Output the [X, Y] coordinate of the center of the cell containing the given text.  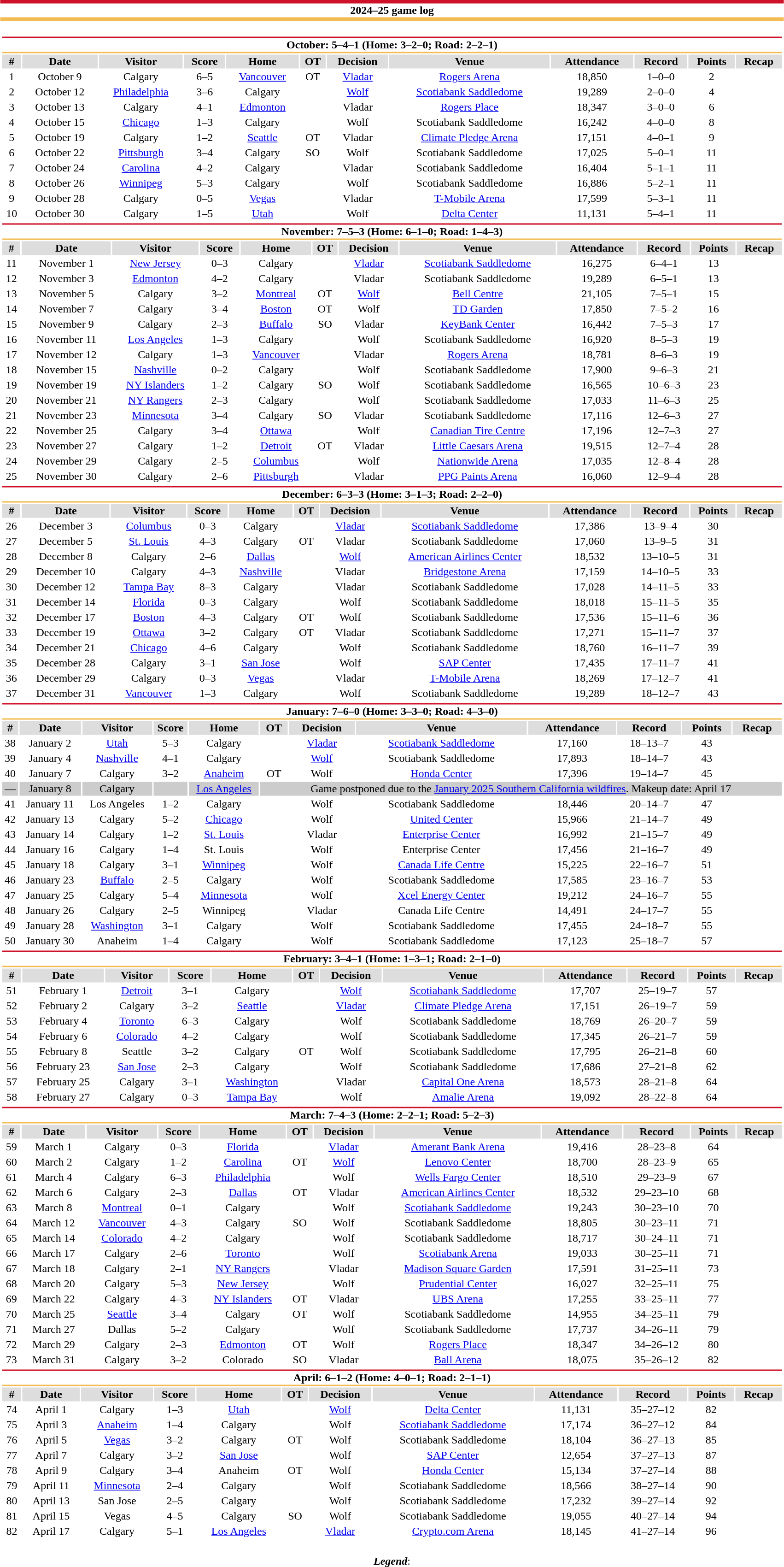
22 [11, 431]
88 [711, 1471]
18,717 [582, 1238]
34–25–11 [657, 1314]
November 29 [66, 461]
28–23–9 [657, 1162]
October 9 [60, 77]
84 [711, 1425]
19,243 [582, 1208]
April 17 [52, 1532]
30–25–11 [657, 1253]
11–6–3 [664, 401]
February 6 [63, 1037]
April 5 [52, 1440]
March 1 [53, 1147]
46 [10, 880]
Ball Arena [458, 1360]
18,510 [582, 1178]
23–16–7 [649, 880]
5–0–1 [661, 153]
17,232 [576, 1501]
9–6–3 [664, 370]
8–5–3 [664, 340]
January 26 [50, 910]
40 [10, 774]
16–11–7 [660, 648]
March 25 [53, 1314]
0–5 [205, 199]
18,075 [582, 1360]
October 30 [60, 213]
17,591 [582, 1269]
April 11 [52, 1485]
17,160 [572, 743]
October 15 [60, 122]
17–12–7 [660, 678]
15–11–5 [660, 602]
February 1 [63, 990]
24 [11, 461]
January 25 [50, 895]
November 23 [66, 415]
April 7 [52, 1455]
KeyBank Center [478, 324]
21–15–7 [649, 835]
February 2 [63, 1006]
18,446 [572, 804]
Nationwide Arena [478, 461]
16,886 [592, 183]
December 28 [65, 663]
December 12 [65, 587]
Wells Fargo Center [458, 1178]
January 30 [50, 941]
1–5 [205, 213]
40–27–14 [653, 1516]
3 [12, 107]
1 [12, 77]
17,035 [597, 461]
March: 7–4–3 (Home: 2–2–1; Road: 5–2–3) [392, 1115]
32–25–11 [657, 1284]
Scotiabank Arena [458, 1253]
17,174 [576, 1425]
56 [12, 1067]
30–23–10 [657, 1208]
35–26–12 [657, 1360]
2–1 [179, 1269]
24–18–7 [649, 926]
1–0–0 [661, 77]
34 [11, 648]
March 29 [53, 1344]
63 [11, 1208]
7–5–2 [664, 309]
March 27 [53, 1330]
2024–25 game log [392, 10]
5–4–1 [661, 213]
March 22 [53, 1299]
21–14–7 [649, 819]
3–0–0 [661, 107]
8–6–3 [664, 354]
18,018 [590, 602]
January 14 [50, 835]
7–5–1 [664, 294]
14–10–5 [660, 572]
16,275 [597, 263]
December 17 [65, 617]
33–25–11 [657, 1299]
19–14–7 [649, 774]
5–4 [170, 895]
18–13–7 [649, 743]
January 2 [50, 743]
18,769 [585, 1021]
52 [12, 1006]
November 21 [66, 401]
90 [711, 1485]
22–16–7 [649, 865]
12,654 [576, 1455]
41–27–14 [653, 1532]
16,242 [592, 122]
29–23–10 [657, 1192]
January 18 [50, 865]
April 3 [52, 1425]
April 13 [52, 1501]
17,456 [572, 849]
Capital One Arena [462, 1082]
10 [12, 213]
69 [11, 1299]
72 [11, 1344]
November 9 [66, 324]
January 13 [50, 819]
15–11–6 [660, 617]
25–18–7 [649, 941]
November 1 [66, 263]
12–6–3 [664, 415]
UBS Arena [458, 1299]
April 1 [52, 1410]
42 [10, 819]
13–9–5 [660, 542]
30–23–11 [657, 1223]
18–14–7 [649, 758]
November 15 [66, 370]
39–27–14 [653, 1501]
April: 6–1–2 (Home: 4–0–1; Road: 2–1–1) [392, 1378]
March 31 [53, 1360]
18,700 [582, 1162]
18,760 [590, 648]
October 19 [60, 138]
28–21–8 [658, 1082]
16,565 [597, 385]
17,345 [585, 1037]
14,491 [572, 910]
March 8 [53, 1208]
December 21 [65, 648]
17,396 [572, 774]
26–21–8 [658, 1051]
17,033 [597, 401]
November: 7–5–3 (Home: 6–1–0; Road: 1–4–3) [392, 231]
Prudential Center [458, 1284]
66 [11, 1253]
18,566 [576, 1485]
November 3 [66, 279]
March 2 [53, 1162]
December 14 [65, 602]
Canadian Tire Centre [478, 431]
81 [12, 1516]
November 7 [66, 309]
6–5 [205, 77]
50 [10, 941]
37–27–13 [653, 1455]
6–4–1 [664, 263]
17,893 [572, 758]
26–21–7 [658, 1037]
5–1–1 [661, 168]
5–3–1 [661, 199]
37–27–14 [653, 1471]
19,515 [597, 446]
13–9–4 [660, 526]
24–17–7 [649, 910]
March 12 [53, 1223]
34–26–11 [657, 1330]
16,027 [582, 1284]
Bridgestone Arena [465, 572]
36–27–12 [653, 1425]
18,573 [585, 1082]
19,092 [585, 1097]
January 4 [50, 758]
March 6 [53, 1192]
November 25 [66, 431]
20 [11, 401]
19,055 [576, 1516]
32 [11, 617]
Game postponed due to the January 2025 Southern California wildfires. Makeup date: April 17 [521, 789]
November 11 [66, 340]
17,686 [585, 1067]
January 11 [50, 804]
12–8–4 [664, 461]
18,269 [590, 678]
18,104 [576, 1440]
January: 7–6–0 (Home: 3–3–0; Road: 4–3–0) [392, 712]
61 [11, 1178]
35–27–12 [653, 1410]
76 [12, 1440]
19,033 [582, 1253]
21–16–7 [649, 849]
October 28 [60, 199]
February 27 [63, 1097]
March 14 [53, 1238]
17,386 [590, 526]
92 [711, 1501]
Madison Square Garden [458, 1269]
December: 6–3–3 (Home: 3–1–3; Road: 2–2–0) [392, 494]
14 [11, 309]
PPG Paints Arena [478, 476]
17,271 [590, 633]
18–12–7 [660, 694]
5 [12, 138]
19,212 [572, 895]
12–7–4 [664, 446]
17,255 [582, 1299]
27–21–8 [658, 1067]
2–4 [175, 1485]
December 5 [65, 542]
17,028 [590, 587]
January 28 [50, 926]
19,416 [582, 1147]
48 [10, 910]
4–0–1 [661, 138]
29 [11, 572]
4–0–0 [661, 122]
15–11–7 [660, 633]
United Center [441, 819]
29–23–9 [657, 1178]
8–3 [207, 587]
5–2–1 [661, 183]
December 31 [65, 694]
October 24 [60, 168]
85 [711, 1440]
15,225 [572, 865]
6–5–1 [664, 279]
January 23 [50, 880]
30–24–11 [657, 1238]
March 20 [53, 1284]
31–25–11 [657, 1269]
17,599 [592, 199]
28–22–8 [658, 1097]
January 8 [50, 789]
0–1 [179, 1208]
18,805 [582, 1223]
25–19–7 [658, 990]
5–1 [175, 1532]
TD Garden [478, 309]
87 [711, 1455]
14–11–5 [660, 587]
34–26–12 [657, 1344]
16,060 [597, 476]
December 8 [65, 556]
February 23 [63, 1067]
17,707 [585, 990]
2–0–0 [661, 92]
March 18 [53, 1269]
17,196 [597, 431]
26 [11, 526]
16,992 [572, 835]
February 8 [63, 1051]
November 19 [66, 385]
7–5–3 [664, 324]
38–27–14 [653, 1485]
November 27 [66, 446]
Lenovo Center [458, 1162]
96 [711, 1532]
February 25 [63, 1082]
12–9–4 [664, 476]
17,159 [590, 572]
21,105 [597, 294]
January 16 [50, 849]
4–6 [207, 648]
Amerant Bank Arena [458, 1147]
24–16–7 [649, 895]
17,025 [592, 153]
78 [12, 1471]
17,536 [590, 617]
7 [12, 168]
October 12 [60, 92]
February 4 [63, 1021]
16,442 [597, 324]
October 13 [60, 107]
Xcel Energy Center [441, 895]
— [10, 789]
15,134 [576, 1471]
October 26 [60, 183]
12–7–3 [664, 431]
December 3 [65, 526]
November 30 [66, 476]
26–20–7 [658, 1021]
December 19 [65, 633]
17,455 [572, 926]
Bell Centre [478, 294]
58 [12, 1097]
20–14–7 [649, 804]
February: 3–4–1 (Home: 1–3–1; Road: 2–1–0) [392, 959]
26–19–7 [658, 1006]
28–23–8 [657, 1147]
November 12 [66, 354]
18,145 [576, 1532]
October 22 [60, 153]
January 7 [50, 774]
54 [12, 1037]
March 17 [53, 1253]
0–2 [220, 370]
October: 5–4–1 (Home: 3–2–0; Road: 2–2–1) [392, 45]
10–6–3 [664, 385]
17,900 [597, 370]
November 5 [66, 294]
94 [711, 1516]
December 10 [65, 572]
April 15 [52, 1516]
14,955 [582, 1314]
44 [10, 849]
17–11–7 [660, 663]
4–5 [175, 1516]
March 4 [53, 1178]
17,435 [590, 663]
17,585 [572, 880]
17,116 [597, 415]
17,123 [572, 941]
3–6 [205, 92]
17,060 [590, 542]
Little Caesars Arena [478, 446]
13–10–5 [660, 556]
74 [12, 1410]
36–27–13 [653, 1440]
16,920 [597, 340]
18,850 [592, 77]
16,404 [592, 168]
12 [11, 279]
17,737 [582, 1330]
17,850 [597, 309]
15,966 [572, 819]
Crypto.com Arena [452, 1532]
17,795 [585, 1051]
18,781 [597, 354]
Amalie Arena [462, 1097]
18 [11, 370]
38 [10, 743]
December 29 [65, 678]
April 9 [52, 1471]
